Capture the cell that displays the provided text and extract its [X, Y] central coordinate. 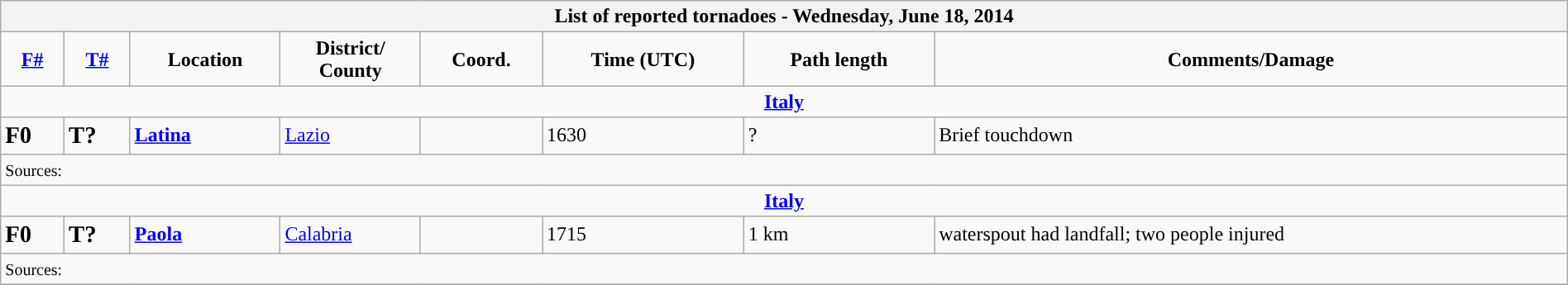
Time (UTC) [643, 59]
T# [98, 59]
1630 [643, 135]
Comments/Damage [1251, 59]
District/County [351, 59]
Path length [839, 59]
Lazio [351, 135]
Brief touchdown [1251, 135]
F# [33, 59]
1 km [839, 235]
1715 [643, 235]
Coord. [481, 59]
List of reported tornadoes - Wednesday, June 18, 2014 [784, 17]
Latina [205, 135]
Location [205, 59]
Calabria [351, 235]
Paola [205, 235]
? [839, 135]
waterspout had landfall; two people injured [1251, 235]
